Capture the cell that displays the provided text and extract its [x, y] central coordinate. 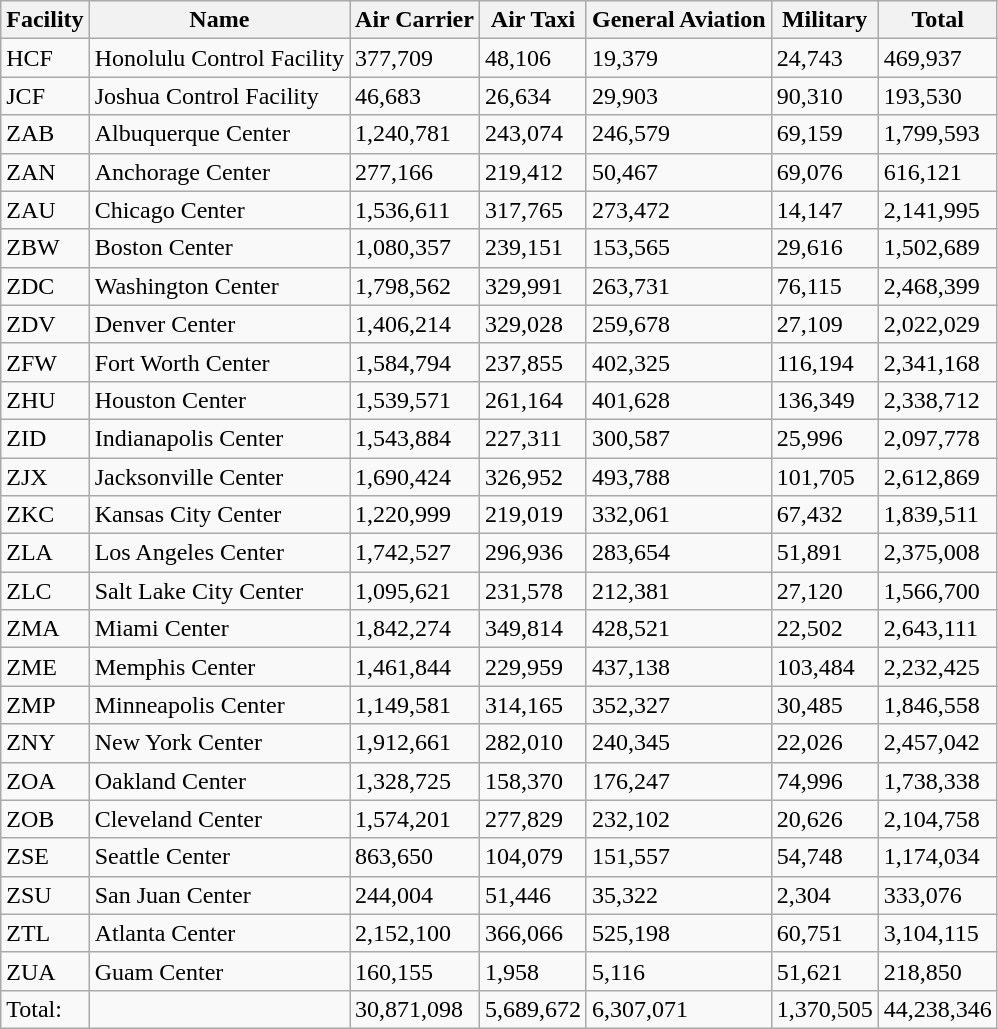
22,502 [824, 629]
277,829 [532, 819]
437,138 [678, 667]
332,061 [678, 515]
ZAN [45, 172]
5,116 [678, 971]
2,643,111 [938, 629]
277,166 [415, 172]
Houston Center [219, 400]
30,485 [824, 705]
44,238,346 [938, 1009]
Total [938, 20]
Military [824, 20]
366,066 [532, 933]
218,850 [938, 971]
ZMA [45, 629]
329,991 [532, 286]
20,626 [824, 819]
ZLC [45, 591]
300,587 [678, 438]
Jacksonville Center [219, 477]
1,461,844 [415, 667]
232,102 [678, 819]
2,468,399 [938, 286]
244,004 [415, 895]
349,814 [532, 629]
26,634 [532, 96]
2,612,869 [938, 477]
1,095,621 [415, 591]
263,731 [678, 286]
1,839,511 [938, 515]
283,654 [678, 553]
67,432 [824, 515]
ZOB [45, 819]
1,149,581 [415, 705]
1,566,700 [938, 591]
493,788 [678, 477]
25,996 [824, 438]
2,097,778 [938, 438]
90,310 [824, 96]
35,322 [678, 895]
ZKC [45, 515]
333,076 [938, 895]
General Aviation [678, 20]
1,220,999 [415, 515]
237,855 [532, 362]
Kansas City Center [219, 515]
525,198 [678, 933]
616,121 [938, 172]
2,022,029 [938, 324]
401,628 [678, 400]
326,952 [532, 477]
116,194 [824, 362]
ZBW [45, 248]
Oakland Center [219, 781]
6,307,071 [678, 1009]
176,247 [678, 781]
ZMP [45, 705]
273,472 [678, 210]
1,406,214 [415, 324]
ZID [45, 438]
101,705 [824, 477]
Atlanta Center [219, 933]
ZLA [45, 553]
Boston Center [219, 248]
1,690,424 [415, 477]
Washington Center [219, 286]
Salt Lake City Center [219, 591]
1,539,571 [415, 400]
27,109 [824, 324]
2,457,042 [938, 743]
212,381 [678, 591]
Honolulu Control Facility [219, 58]
Anchorage Center [219, 172]
14,147 [824, 210]
103,484 [824, 667]
Cleveland Center [219, 819]
19,379 [678, 58]
314,165 [532, 705]
259,678 [678, 324]
329,028 [532, 324]
239,151 [532, 248]
ZSU [45, 895]
1,584,794 [415, 362]
863,650 [415, 857]
69,159 [824, 134]
1,799,593 [938, 134]
5,689,672 [532, 1009]
Joshua Control Facility [219, 96]
ZTL [45, 933]
Air Taxi [532, 20]
1,574,201 [415, 819]
240,345 [678, 743]
New York Center [219, 743]
ZNY [45, 743]
219,412 [532, 172]
ZDC [45, 286]
Denver Center [219, 324]
153,565 [678, 248]
ZAB [45, 134]
1,738,338 [938, 781]
243,074 [532, 134]
51,891 [824, 553]
29,903 [678, 96]
Guam Center [219, 971]
76,115 [824, 286]
Total: [45, 1009]
Facility [45, 20]
1,502,689 [938, 248]
51,621 [824, 971]
69,076 [824, 172]
Los Angeles Center [219, 553]
151,557 [678, 857]
3,104,115 [938, 933]
Minneapolis Center [219, 705]
Miami Center [219, 629]
1,846,558 [938, 705]
282,010 [532, 743]
ZSE [45, 857]
29,616 [824, 248]
24,743 [824, 58]
2,152,100 [415, 933]
1,370,505 [824, 1009]
22,026 [824, 743]
74,996 [824, 781]
60,751 [824, 933]
San Juan Center [219, 895]
2,375,008 [938, 553]
JCF [45, 96]
246,579 [678, 134]
261,164 [532, 400]
1,798,562 [415, 286]
1,328,725 [415, 781]
1,958 [532, 971]
158,370 [532, 781]
ZDV [45, 324]
428,521 [678, 629]
296,936 [532, 553]
51,446 [532, 895]
50,467 [678, 172]
ZJX [45, 477]
160,155 [415, 971]
Indianapolis Center [219, 438]
193,530 [938, 96]
1,240,781 [415, 134]
104,079 [532, 857]
ZHU [45, 400]
1,536,611 [415, 210]
ZOA [45, 781]
227,311 [532, 438]
ZME [45, 667]
2,141,995 [938, 210]
54,748 [824, 857]
219,019 [532, 515]
2,232,425 [938, 667]
1,543,884 [415, 438]
1,842,274 [415, 629]
2,104,758 [938, 819]
231,578 [532, 591]
30,871,098 [415, 1009]
2,341,168 [938, 362]
ZUA [45, 971]
229,959 [532, 667]
ZFW [45, 362]
1,742,527 [415, 553]
352,327 [678, 705]
Name [219, 20]
469,937 [938, 58]
Air Carrier [415, 20]
402,325 [678, 362]
Memphis Center [219, 667]
ZAU [45, 210]
1,912,661 [415, 743]
2,338,712 [938, 400]
317,765 [532, 210]
46,683 [415, 96]
HCF [45, 58]
Albuquerque Center [219, 134]
48,106 [532, 58]
Seattle Center [219, 857]
1,174,034 [938, 857]
Chicago Center [219, 210]
136,349 [824, 400]
27,120 [824, 591]
377,709 [415, 58]
Fort Worth Center [219, 362]
2,304 [824, 895]
1,080,357 [415, 248]
